Scan for the cell matching the given text and deliver its (x, y) coordinate at center. 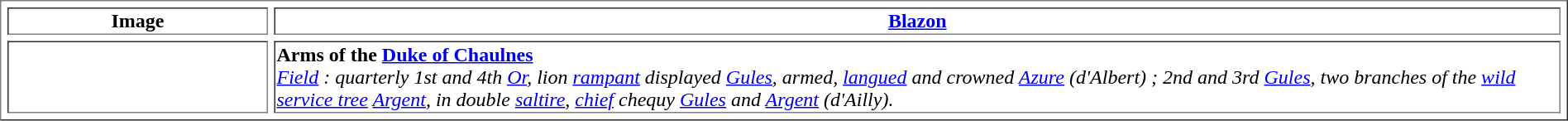
Blazon (918, 22)
Image (137, 22)
